Output the (X, Y) coordinate of the center of the cell containing the given text.  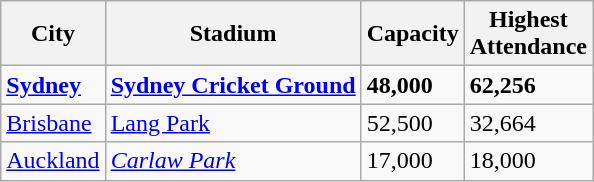
Sydney (53, 85)
17,000 (412, 161)
18,000 (528, 161)
Carlaw Park (233, 161)
City (53, 34)
62,256 (528, 85)
Auckland (53, 161)
HighestAttendance (528, 34)
48,000 (412, 85)
Capacity (412, 34)
52,500 (412, 123)
Sydney Cricket Ground (233, 85)
Brisbane (53, 123)
Lang Park (233, 123)
Stadium (233, 34)
32,664 (528, 123)
